Capture the cell that displays the provided text and extract its (x, y) central coordinate. 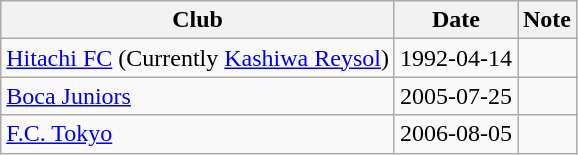
Date (456, 20)
Note (548, 20)
Boca Juniors (198, 96)
Hitachi FC (Currently Kashiwa Reysol) (198, 58)
1992-04-14 (456, 58)
Club (198, 20)
2006-08-05 (456, 134)
F.C. Tokyo (198, 134)
2005-07-25 (456, 96)
